Search for the cell housing the specified text and yield its [x, y] center coordinate. 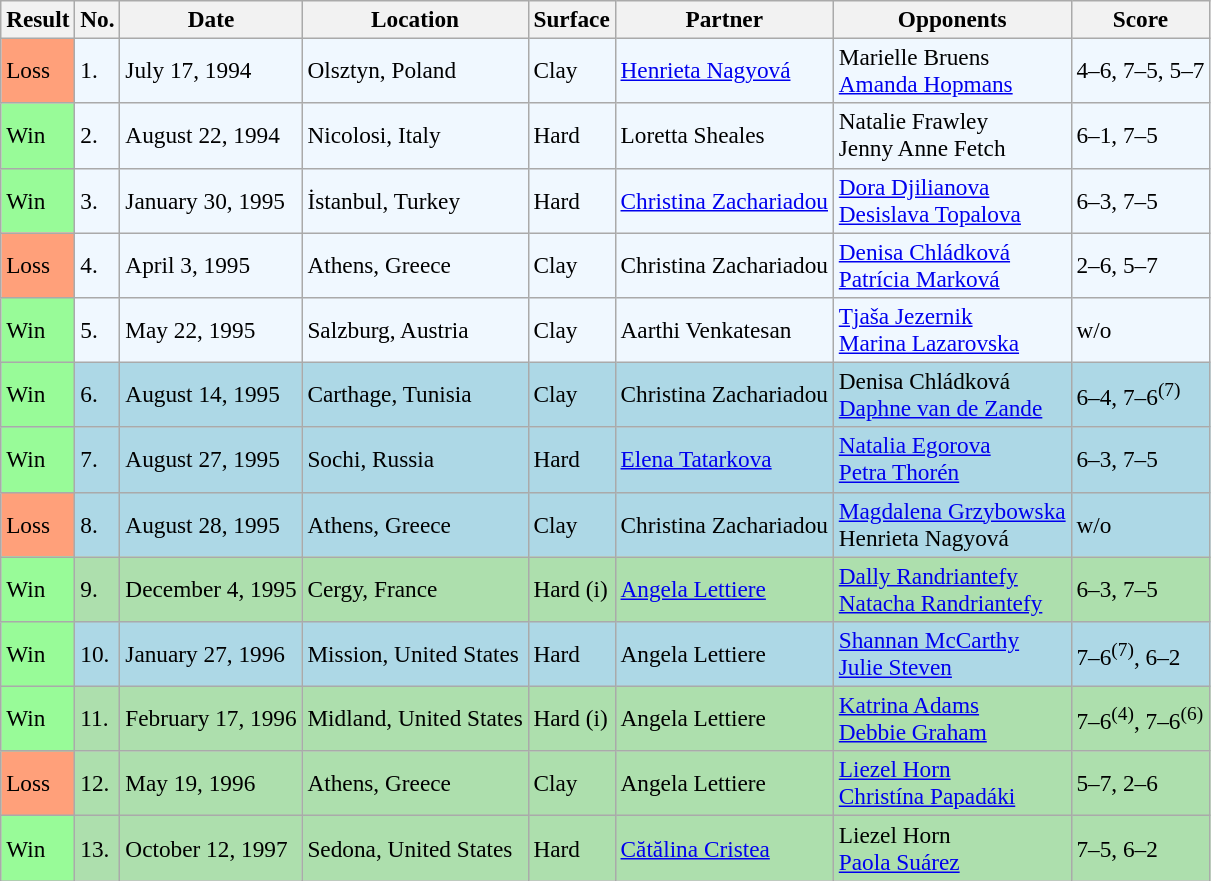
Surface [572, 19]
Marielle Bruens Amanda Hopmans [952, 70]
Loretta Sheales [724, 136]
October 12, 1997 [211, 848]
July 17, 1994 [211, 70]
Liezel Horn Paola Suárez [952, 848]
9. [98, 588]
May 22, 1995 [211, 330]
1. [98, 70]
Salzburg, Austria [415, 330]
13. [98, 848]
January 30, 1995 [211, 200]
Midland, United States [415, 718]
Mission, United States [415, 654]
Natalie Frawley Jenny Anne Fetch [952, 136]
August 28, 1995 [211, 524]
7–6(4), 7–6(6) [1140, 718]
Natalia Egorova Petra Thorén [952, 460]
Tjaša Jezernik Marina Lazarovska [952, 330]
August 22, 1994 [211, 136]
Nicolosi, Italy [415, 136]
Dora Djilianova Desislava Topalova [952, 200]
6–1, 7–5 [1140, 136]
Date [211, 19]
5–7, 2–6 [1140, 784]
Aarthi Venkatesan [724, 330]
Katrina Adams Debbie Graham [952, 718]
Olsztyn, Poland [415, 70]
3. [98, 200]
Cătălina Cristea [724, 848]
Sochi, Russia [415, 460]
April 3, 1995 [211, 264]
Dally Randriantefy Natacha Randriantefy [952, 588]
12. [98, 784]
Henrieta Nagyová [724, 70]
Elena Tatarkova [724, 460]
7–6(7), 6–2 [1140, 654]
Shannan McCarthy Julie Steven [952, 654]
December 4, 1995 [211, 588]
January 27, 1996 [211, 654]
August 27, 1995 [211, 460]
2. [98, 136]
February 17, 1996 [211, 718]
10. [98, 654]
Denisa Chládková Daphne van de Zande [952, 394]
2–6, 5–7 [1140, 264]
Location [415, 19]
August 14, 1995 [211, 394]
Partner [724, 19]
May 19, 1996 [211, 784]
Result [38, 19]
Score [1140, 19]
7. [98, 460]
Magdalena Grzybowska Henrieta Nagyová [952, 524]
İstanbul, Turkey [415, 200]
Sedona, United States [415, 848]
Liezel Horn Christína Papadáki [952, 784]
8. [98, 524]
5. [98, 330]
Denisa Chládková Patrícia Marková [952, 264]
7–5, 6–2 [1140, 848]
6–4, 7–6(7) [1140, 394]
4–6, 7–5, 5–7 [1140, 70]
Cergy, France [415, 588]
Opponents [952, 19]
Carthage, Tunisia [415, 394]
No. [98, 19]
6. [98, 394]
11. [98, 718]
4. [98, 264]
